Identify which cell holds the provided text, then report its (x, y) central coordinate. 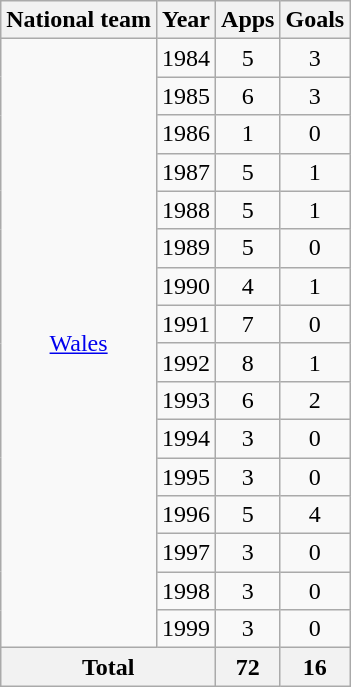
1986 (186, 134)
1998 (186, 591)
National team (79, 20)
8 (248, 362)
Wales (79, 344)
72 (248, 667)
1999 (186, 629)
1992 (186, 362)
Total (108, 667)
1993 (186, 400)
1990 (186, 286)
Year (186, 20)
Goals (315, 20)
7 (248, 324)
16 (315, 667)
1996 (186, 515)
1987 (186, 172)
1984 (186, 58)
Apps (248, 20)
2 (315, 400)
1985 (186, 96)
1988 (186, 210)
1989 (186, 248)
1991 (186, 324)
1997 (186, 553)
1995 (186, 477)
1994 (186, 438)
